Return (x, y) of the center of cell containing provided text 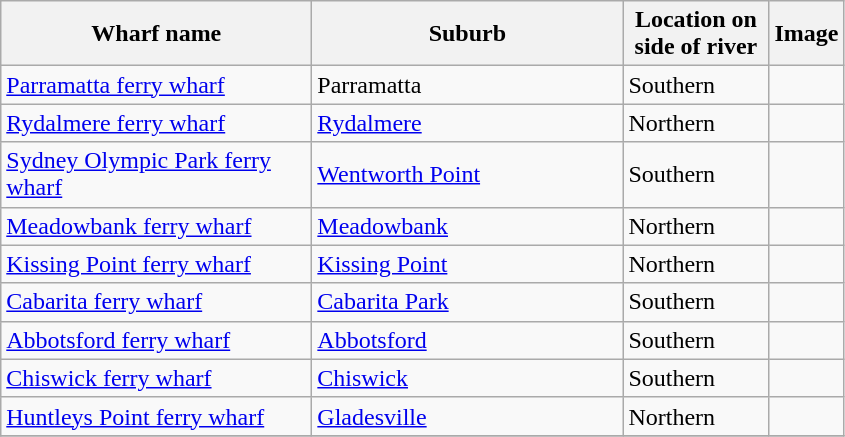
Chiswick (468, 378)
Wharf name (156, 34)
Parramatta (468, 85)
Abbotsford ferry wharf (156, 340)
Parramatta ferry wharf (156, 85)
Suburb (468, 34)
Rydalmere ferry wharf (156, 123)
Wentworth Point (468, 174)
Kissing Point ferry wharf (156, 264)
Location on side of river (696, 34)
Huntleys Point ferry wharf (156, 416)
Cabarita ferry wharf (156, 302)
Rydalmere (468, 123)
Abbotsford (468, 340)
Meadowbank ferry wharf (156, 226)
Kissing Point (468, 264)
Meadowbank (468, 226)
Gladesville (468, 416)
Image (806, 34)
Sydney Olympic Park ferry wharf (156, 174)
Cabarita Park (468, 302)
Chiswick ferry wharf (156, 378)
